For the text-containing cell, return its midpoint in [x, y] coordinate format. 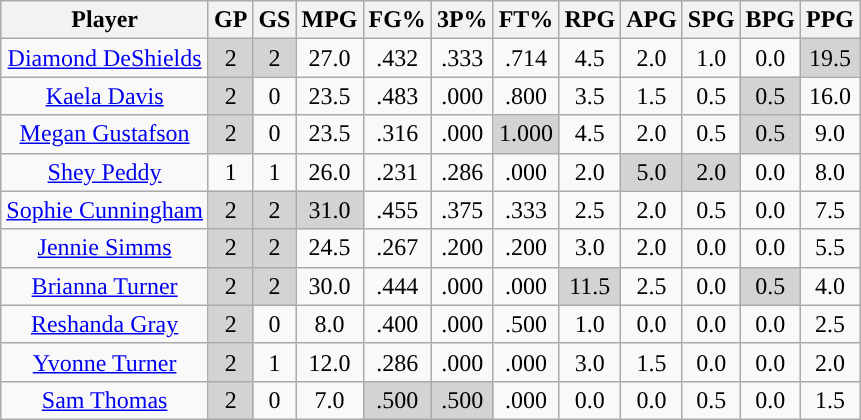
Jennie Simms [105, 248]
Yvonne Turner [105, 362]
.267 [397, 248]
1.000 [526, 134]
RPG [590, 20]
.400 [397, 324]
11.5 [590, 286]
16.0 [830, 96]
.714 [526, 58]
Sophie Cunningham [105, 210]
5.0 [652, 172]
.432 [397, 58]
Shey Peddy [105, 172]
Diamond DeShields [105, 58]
GS [274, 20]
SPG [711, 20]
FG% [397, 20]
5.5 [830, 248]
.231 [397, 172]
26.0 [330, 172]
APG [652, 20]
7.5 [830, 210]
24.5 [330, 248]
.455 [397, 210]
19.5 [830, 58]
3P% [462, 20]
MPG [330, 20]
31.0 [330, 210]
7.0 [330, 400]
Kaela Davis [105, 96]
FT% [526, 20]
27.0 [330, 58]
3.5 [590, 96]
.483 [397, 96]
Brianna Turner [105, 286]
.444 [397, 286]
30.0 [330, 286]
.375 [462, 210]
PPG [830, 20]
Player [105, 20]
Reshanda Gray [105, 324]
Sam Thomas [105, 400]
4.0 [830, 286]
GP [230, 20]
BPG [770, 20]
Megan Gustafson [105, 134]
.800 [526, 96]
9.0 [830, 134]
.316 [397, 134]
12.0 [330, 362]
